For the text-containing cell, return its midpoint in (X, Y) coordinate format. 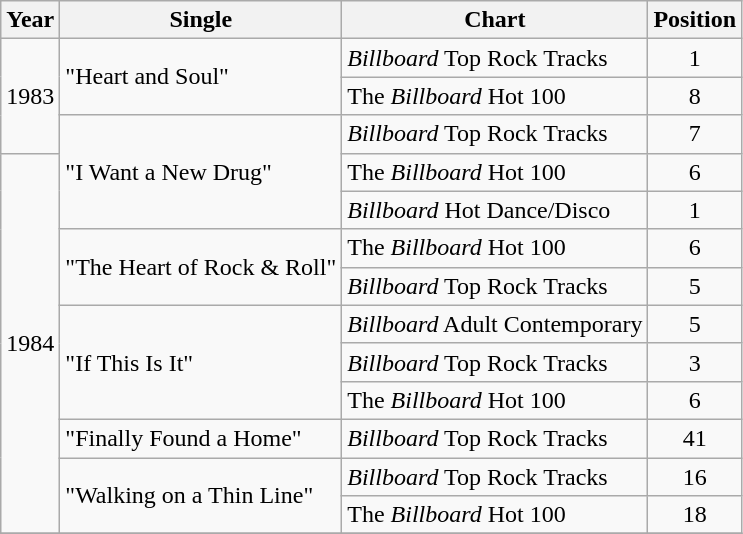
"Heart and Soul" (201, 77)
Position (695, 20)
"If This Is It" (201, 362)
"Finally Found a Home" (201, 438)
Chart (495, 20)
7 (695, 134)
16 (695, 477)
3 (695, 362)
1983 (30, 96)
"The Heart of Rock & Roll" (201, 267)
Year (30, 20)
Billboard Adult Contemporary (495, 324)
"Walking on a Thin Line" (201, 496)
1984 (30, 344)
Billboard Hot Dance/Disco (495, 210)
"I Want a New Drug" (201, 172)
8 (695, 96)
18 (695, 515)
Single (201, 20)
41 (695, 438)
